Return [X, Y] of the center of cell containing provided text 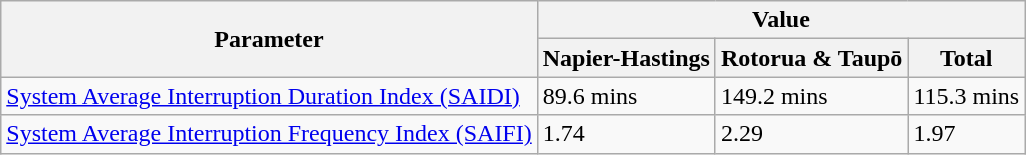
1.97 [966, 134]
Napier-Hastings [626, 58]
1.74 [626, 134]
Total [966, 58]
2.29 [811, 134]
149.2 mins [811, 96]
Value [780, 20]
System Average Interruption Duration Index (SAIDI) [269, 96]
System Average Interruption Frequency Index (SAIFI) [269, 134]
89.6 mins [626, 96]
Parameter [269, 39]
Rotorua & Taupō [811, 58]
115.3 mins [966, 96]
